Output the (X, Y) coordinate of the center of the cell containing the given text.  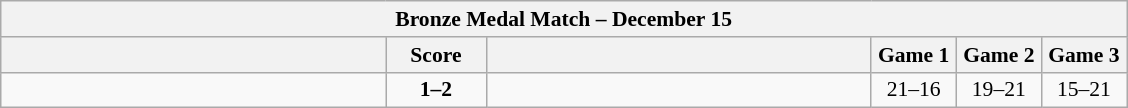
Game 3 (1084, 55)
Score (436, 55)
1–2 (436, 90)
Bronze Medal Match – December 15 (564, 19)
19–21 (998, 90)
15–21 (1084, 90)
Game 1 (914, 55)
21–16 (914, 90)
Game 2 (998, 55)
